Extract the (X, Y) coordinate from the center of the cell holding the provided text.  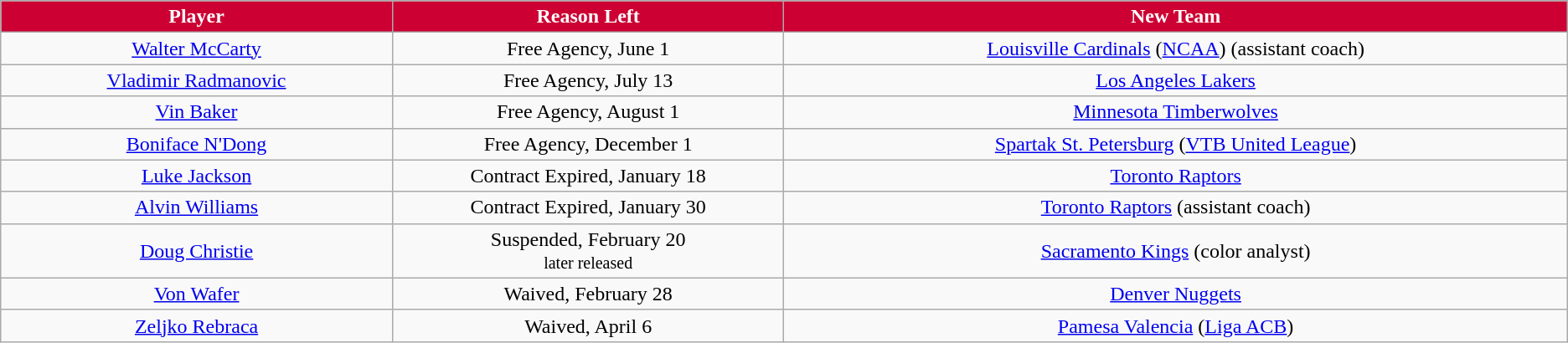
Vladimir Radmanovic (197, 80)
Free Agency, June 1 (588, 49)
Pamesa Valencia (Liga ACB) (1176, 325)
Free Agency, July 13 (588, 80)
Waived, February 28 (588, 294)
Von Wafer (197, 294)
Toronto Raptors (assistant coach) (1176, 207)
Reason Left (588, 17)
Alvin Williams (197, 207)
Los Angeles Lakers (1176, 80)
Free Agency, December 1 (588, 144)
Zeljko Rebraca (197, 325)
Player (197, 17)
Spartak St. Petersburg (VTB United League) (1176, 144)
Sacramento Kings (color analyst) (1176, 251)
Boniface N'Dong (197, 144)
New Team (1176, 17)
Toronto Raptors (1176, 176)
Denver Nuggets (1176, 294)
Doug Christie (197, 251)
Luke Jackson (197, 176)
Minnesota Timberwolves (1176, 112)
Waived, April 6 (588, 325)
Contract Expired, January 18 (588, 176)
Contract Expired, January 30 (588, 207)
Louisville Cardinals (NCAA) (assistant coach) (1176, 49)
Vin Baker (197, 112)
Suspended, February 20 later released (588, 251)
Free Agency, August 1 (588, 112)
Walter McCarty (197, 49)
